Find where the given text appears and provide that cell's center as (x, y) coordinate. 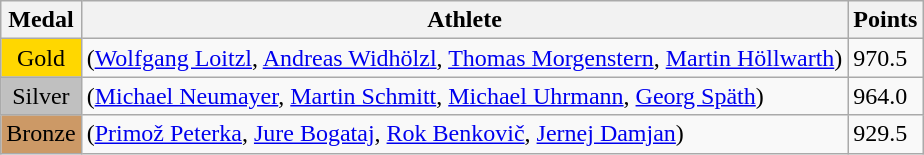
Silver (41, 96)
(Michael Neumayer, Martin Schmitt, Michael Uhrmann, Georg Späth) (464, 96)
Points (886, 20)
(Primož Peterka, Jure Bogataj, Rok Benkovič, Jernej Damjan) (464, 134)
970.5 (886, 58)
929.5 (886, 134)
Medal (41, 20)
Athlete (464, 20)
(Wolfgang Loitzl, Andreas Widhölzl, Thomas Morgenstern, Martin Höllwarth) (464, 58)
Gold (41, 58)
Bronze (41, 134)
964.0 (886, 96)
